Search for the cell housing the specified text and yield its (X, Y) center coordinate. 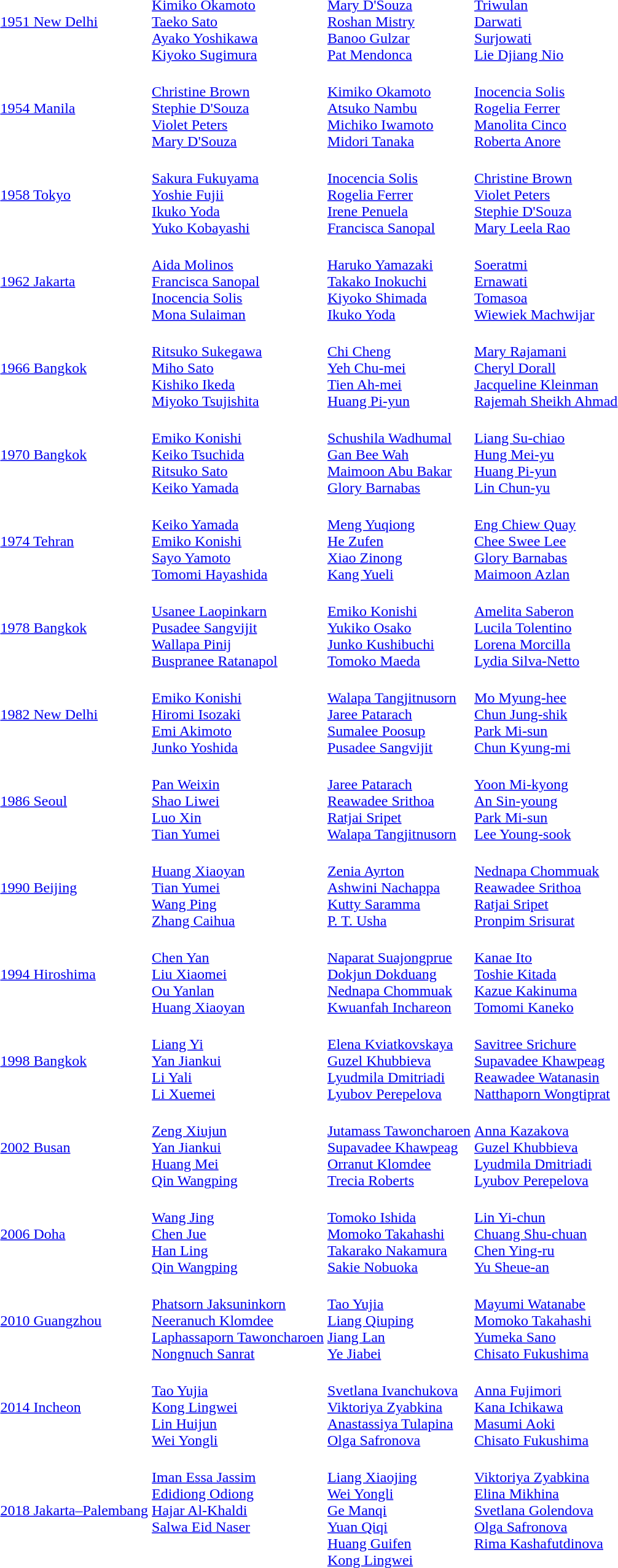
Sakura FukuyamaYoshie FujiiIkuko YodaYuko Kobayashi (238, 195)
Pan WeixinShao LiweiLuo XinTian Yumei (238, 801)
Walapa TangjitnusornJaree PatarachSumalee PoosupPusadee Sangvijit (399, 714)
Svetlana IvanchukovaViktoriya ZyabkinaAnastassiya TulapinaOlga Safronova (399, 1407)
Kimiko OkamotoAtsuko NambuMichiko IwamotoMidori Tanaka (399, 108)
Chen YanLiu XiaomeiOu YanlanHuang Xiaoyan (238, 974)
Emiko KonishiKeiko TsuchidaRitsuko SatoKeiko Yamada (238, 454)
Tao YujiaKong LingweiLin HuijunWei Yongli (238, 1407)
Christine BrownStephie D'SouzaViolet PetersMary D'Souza (238, 108)
Ritsuko SukegawaMiho SatoKishiko IkedaMiyoko Tsujishita (238, 368)
Aida MolinosFrancisca SanopalInocencia SolisMona Sulaiman (238, 281)
Emiko KonishiYukiko OsakoJunko KushibuchiTomoko Maeda (399, 628)
Naparat SuajongprueDokjun DokduangNednapa ChommuakKwuanfah Inchareon (399, 974)
Haruko YamazakiTakako InokuchiKiyoko ShimadaIkuko Yoda (399, 281)
Meng YuqiongHe ZufenXiao ZinongKang Yueli (399, 541)
Usanee LaopinkarnPusadee SangvijitWallapa PinijBuspranee Ratanapol (238, 628)
Tao YujiaLiang QiupingJiang LanYe Jiabei (399, 1320)
Liang YiYan JiankuiLi YaliLi Xuemei (238, 1061)
Huang XiaoyanTian YumeiWang PingZhang Caihua (238, 887)
Zeng XiujunYan JiankuiHuang MeiQin Wangping (238, 1147)
Elena KviatkovskayaGuzel KhubbievaLyudmila DmitriadiLyubov Perepelova (399, 1061)
Schushila WadhumalGan Bee WahMaimoon Abu BakarGlory Barnabas (399, 454)
Jutamass TawoncharoenSupavadee KhawpeagOrranut KlomdeeTrecia Roberts (399, 1147)
Jaree PatarachReawadee SrithoaRatjai SripetWalapa Tangjitnusorn (399, 801)
Emiko KonishiHiromi IsozakiEmi AkimotoJunko Yoshida (238, 714)
Phatsorn JaksuninkornNeeranuch KlomdeeLaphassaporn TawoncharoenNongnuch Sanrat (238, 1320)
Wang JingChen JueHan LingQin Wangping (238, 1234)
Chi ChengYeh Chu-meiTien Ah-meiHuang Pi-yun (399, 368)
Keiko YamadaEmiko KonishiSayo YamotoTomomi Hayashida (238, 541)
Inocencia SolisRogelia FerrerIrene PenuelaFrancisca Sanopal (399, 195)
Zenia AyrtonAshwini NachappaKutty SarammaP. T. Usha (399, 887)
Tomoko IshidaMomoko TakahashiTakarako NakamuraSakie Nobuoka (399, 1234)
